Provide the [x, y] coordinate of the cell's center where the given text is located.  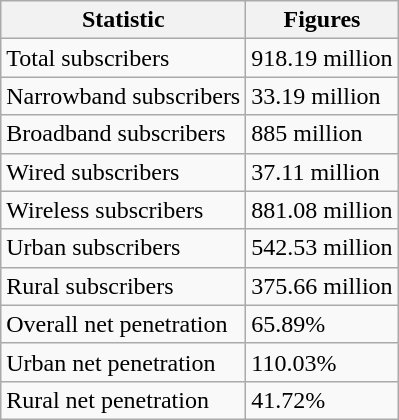
Wireless subscribers [124, 210]
Wired subscribers [124, 172]
110.03% [322, 362]
Urban subscribers [124, 248]
885 million [322, 134]
37.11 million [322, 172]
881.08 million [322, 210]
Rural net penetration [124, 400]
Overall net penetration [124, 324]
Statistic [124, 20]
65.89% [322, 324]
Figures [322, 20]
41.72% [322, 400]
Narrowband subscribers [124, 96]
Total subscribers [124, 58]
Rural subscribers [124, 286]
33.19 million [322, 96]
918.19 million [322, 58]
Broadband subscribers [124, 134]
Urban net penetration [124, 362]
542.53 million [322, 248]
375.66 million [322, 286]
